Extract the (X, Y) coordinate from the center of the cell holding the provided text.  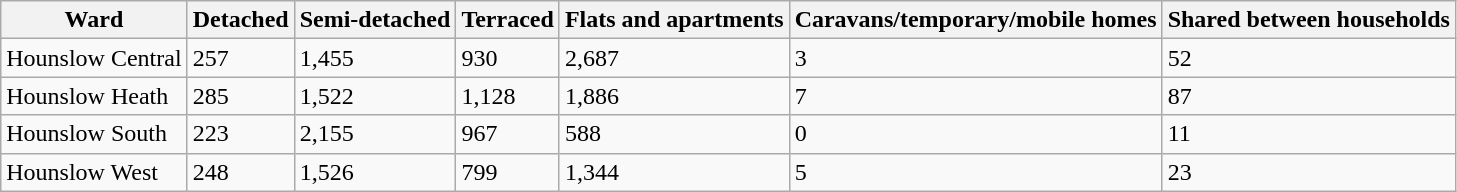
0 (976, 134)
87 (1308, 96)
1,455 (375, 58)
285 (240, 96)
1,128 (508, 96)
2,687 (674, 58)
Ward (94, 20)
Hounslow Heath (94, 96)
799 (508, 172)
1,522 (375, 96)
Hounslow South (94, 134)
930 (508, 58)
Caravans/temporary/mobile homes (976, 20)
1,526 (375, 172)
248 (240, 172)
588 (674, 134)
3 (976, 58)
Hounslow West (94, 172)
Detached (240, 20)
1,886 (674, 96)
Terraced (508, 20)
11 (1308, 134)
Semi-detached (375, 20)
257 (240, 58)
7 (976, 96)
23 (1308, 172)
967 (508, 134)
Hounslow Central (94, 58)
52 (1308, 58)
2,155 (375, 134)
Shared between households (1308, 20)
Flats and apartments (674, 20)
1,344 (674, 172)
223 (240, 134)
5 (976, 172)
